Search for the cell housing the specified text and yield its (X, Y) center coordinate. 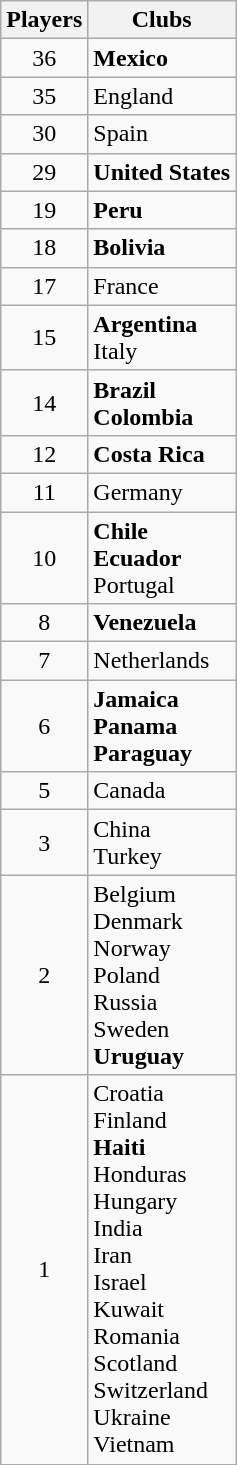
Venezuela (162, 623)
Croatia Finland Haiti Honduras Hungary India Iran Israel Kuwait Romania Scotland Switzerland Ukraine Vietnam (162, 1270)
12 (44, 454)
Players (44, 20)
3 (44, 842)
Netherlands (162, 661)
2 (44, 975)
Peru (162, 210)
7 (44, 661)
35 (44, 96)
Jamaica Panama Paraguay (162, 726)
11 (44, 492)
14 (44, 402)
Bolivia (162, 248)
Argentina Italy (162, 338)
6 (44, 726)
8 (44, 623)
Brazil Colombia (162, 402)
Chile Ecuador Portugal (162, 558)
30 (44, 134)
18 (44, 248)
Germany (162, 492)
United States (162, 172)
5 (44, 791)
17 (44, 286)
29 (44, 172)
1 (44, 1270)
Clubs (162, 20)
France (162, 286)
China Turkey (162, 842)
10 (44, 558)
36 (44, 58)
England (162, 96)
Mexico (162, 58)
Belgium Denmark Norway Poland Russia Sweden Uruguay (162, 975)
Canada (162, 791)
Costa Rica (162, 454)
Spain (162, 134)
15 (44, 338)
19 (44, 210)
